Extract the [x, y] coordinate from the center of the cell holding the provided text.  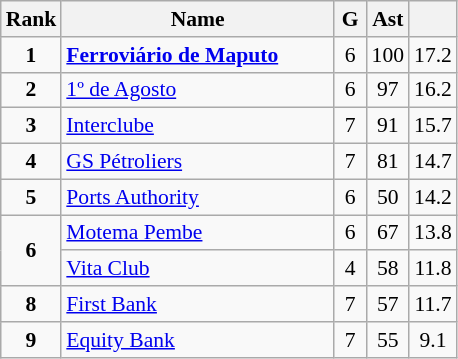
50 [388, 197]
Interclube [198, 126]
100 [388, 55]
9.1 [433, 340]
Ports Authority [198, 197]
Equity Bank [198, 340]
13.8 [433, 233]
GS Pétroliers [198, 162]
2 [32, 90]
58 [388, 269]
Name [198, 19]
9 [32, 340]
14.7 [433, 162]
Ferroviário de Maputo [198, 55]
67 [388, 233]
15.7 [433, 126]
81 [388, 162]
Ast [388, 19]
3 [32, 126]
14.2 [433, 197]
57 [388, 304]
Rank [32, 19]
1 [32, 55]
1º de Agosto [198, 90]
Vita Club [198, 269]
17.2 [433, 55]
11.7 [433, 304]
55 [388, 340]
91 [388, 126]
11.8 [433, 269]
5 [32, 197]
Motema Pembe [198, 233]
97 [388, 90]
G [350, 19]
8 [32, 304]
First Bank [198, 304]
16.2 [433, 90]
